Output the (X, Y) coordinate of the center of the cell containing the given text.  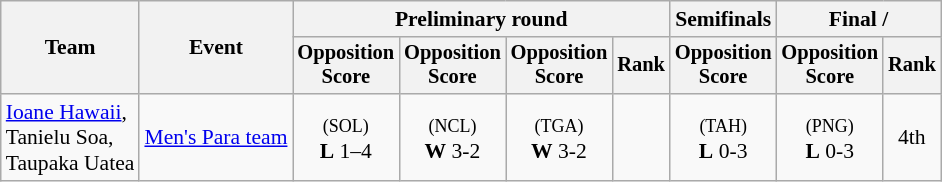
(PNG) L 0-3 (830, 138)
Event (216, 48)
Ioane Hawaii,Tanielu Soa,Taupaka Uatea (70, 138)
Preliminary round (480, 19)
(TAH) L 0-3 (724, 138)
(SOL) L 1–4 (346, 138)
(TGA) W 3-2 (560, 138)
4th (912, 138)
Men's Para team (216, 138)
(NCL) W 3-2 (452, 138)
Semifinals (724, 19)
Team (70, 48)
Final / (858, 19)
